Output the [x, y] coordinate of the center of the cell containing the given text.  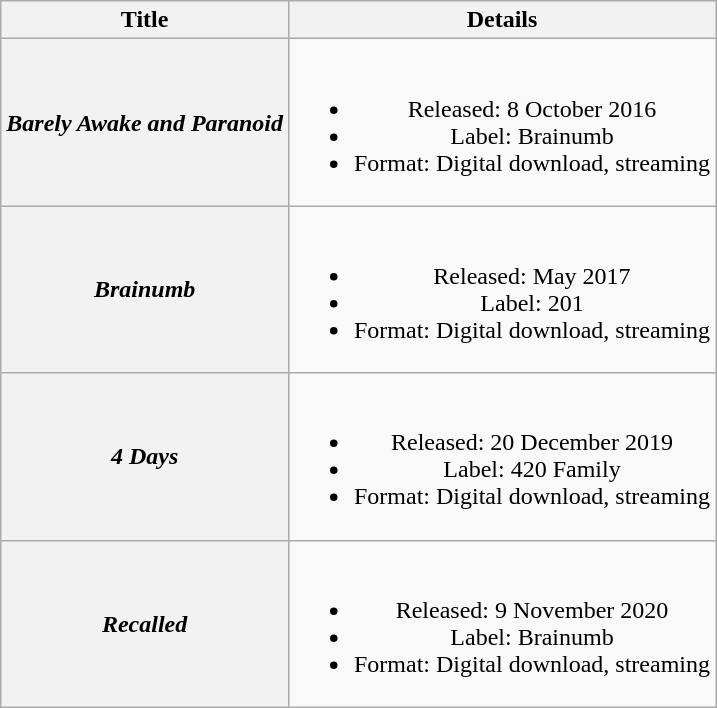
Recalled [145, 624]
Released: 8 October 2016Label: BrainumbFormat: Digital download, streaming [502, 122]
Details [502, 20]
Barely Awake and Paranoid [145, 122]
4 Days [145, 456]
Released: 20 December 2019Label: 420 FamilyFormat: Digital download, streaming [502, 456]
Brainumb [145, 290]
Released: 9 November 2020Label: BrainumbFormat: Digital download, streaming [502, 624]
Released: May 2017Label: 201Format: Digital download, streaming [502, 290]
Title [145, 20]
